Return (x, y) of the center of cell containing provided text 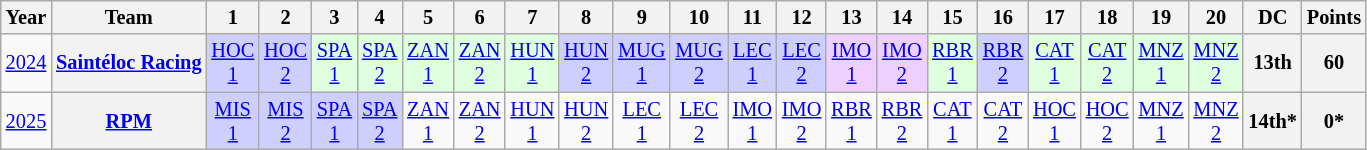
20 (1216, 17)
60 (1334, 63)
MUG2 (698, 63)
14th* (1272, 121)
MIS1 (232, 121)
8 (586, 17)
18 (1108, 17)
5 (428, 17)
2025 (26, 121)
12 (802, 17)
17 (1054, 17)
1 (232, 17)
Year (26, 17)
2024 (26, 63)
RPM (128, 121)
19 (1162, 17)
Points (1334, 17)
MUG1 (642, 63)
DC (1272, 17)
13th (1272, 63)
9 (642, 17)
15 (952, 17)
3 (334, 17)
13 (851, 17)
16 (1003, 17)
6 (480, 17)
10 (698, 17)
Saintéloc Racing (128, 63)
14 (902, 17)
11 (752, 17)
4 (380, 17)
0* (1334, 121)
Team (128, 17)
7 (532, 17)
MIS2 (286, 121)
2 (286, 17)
